Return the (X, Y) coordinate for the center point of the cell that contains the specified text.  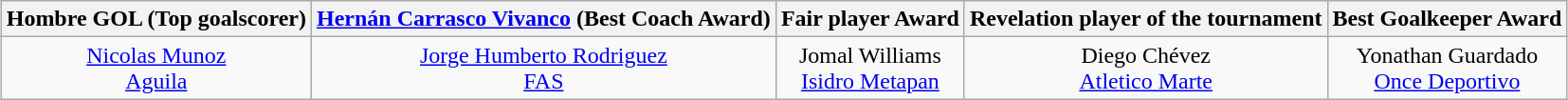
Jomal Williams Isidro Metapan (870, 69)
Hombre GOL (Top goalscorer) (155, 19)
Revelation player of the tournament (1145, 19)
Yonathan Guardado Once Deportivo (1447, 69)
Hernán Carrasco Vivanco (Best Coach Award) (543, 19)
Fair player Award (870, 19)
Diego Chévez Atletico Marte (1145, 69)
Jorge Humberto Rodriguez FAS (543, 69)
Nicolas Munoz Aguila (155, 69)
Best Goalkeeper Award (1447, 19)
